Detect which cell encompasses the target text, then output its (x, y) center coordinate. 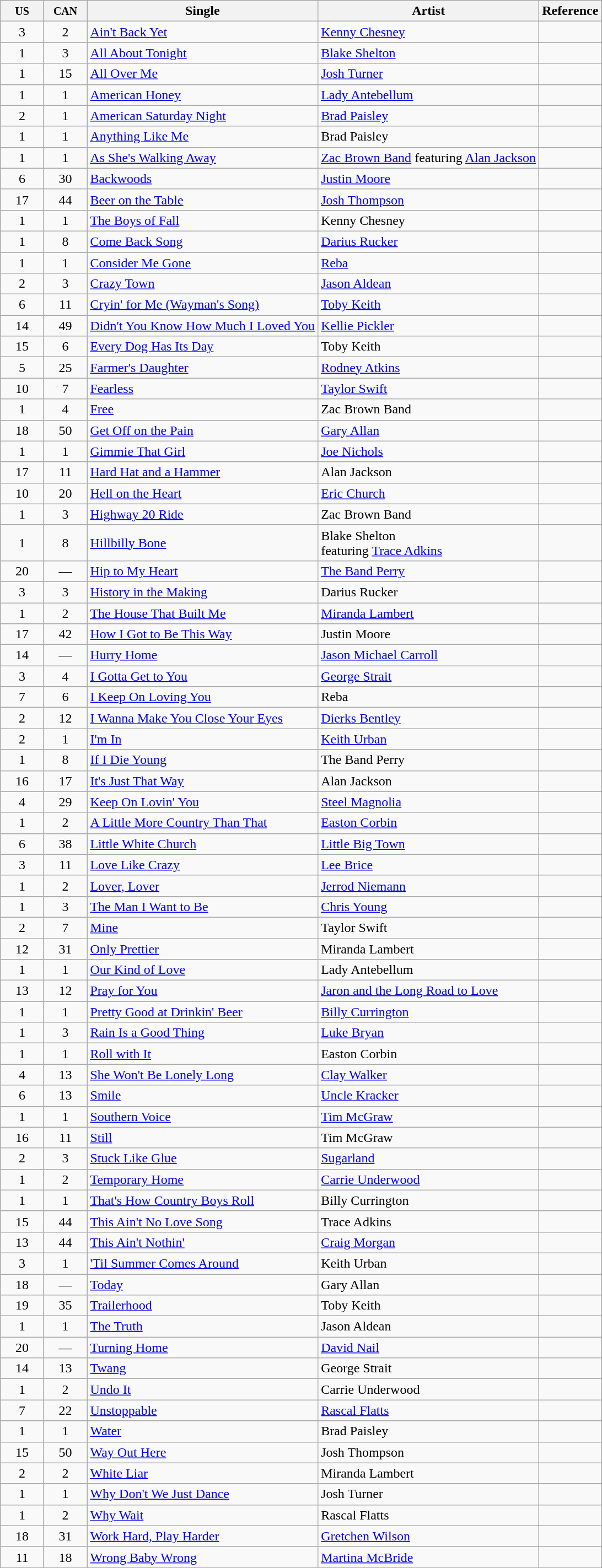
Ain't Back Yet (203, 32)
All Over Me (203, 74)
It's Just That Way (203, 781)
Jaron and the Long Road to Love (429, 991)
That's How Country Boys Roll (203, 1200)
Roll with It (203, 1054)
Cryin' for Me (Wayman's Song) (203, 305)
Hard Hat and a Hammer (203, 472)
Backwoods (203, 179)
Little Big Town (429, 844)
Mine (203, 928)
Joe Nichols (429, 451)
Work Hard, Play Harder (203, 1536)
Anything Like Me (203, 137)
I'm In (203, 739)
CAN (65, 11)
Love Like Crazy (203, 865)
Water (203, 1431)
35 (65, 1306)
Gimmie That Girl (203, 451)
Hell on the Heart (203, 493)
Our Kind of Love (203, 970)
Highway 20 Ride (203, 514)
Eric Church (429, 493)
I Wanna Make You Close Your Eyes (203, 718)
19 (22, 1306)
42 (65, 634)
Keep On Lovin' You (203, 802)
'Til Summer Comes Around (203, 1263)
Smile (203, 1096)
Zac Brown Band featuring Alan Jackson (429, 158)
Every Dog Has Its Day (203, 347)
History in the Making (203, 592)
Wrong Baby Wrong (203, 1557)
Only Prettier (203, 949)
Beer on the Table (203, 200)
Artist (429, 11)
Free (203, 409)
Craig Morgan (429, 1242)
Hip to My Heart (203, 571)
30 (65, 179)
American Honey (203, 95)
Steel Magnolia (429, 802)
Pretty Good at Drinkin' Beer (203, 1012)
29 (65, 802)
Come Back Song (203, 241)
Why Wait (203, 1515)
Single (203, 11)
Chris Young (429, 907)
Southern Voice (203, 1117)
Still (203, 1138)
This Ain't Nothin' (203, 1242)
As She's Walking Away (203, 158)
Sugarland (429, 1159)
Rodney Atkins (429, 368)
Fearless (203, 389)
Farmer's Daughter (203, 368)
Consider Me Gone (203, 263)
Twang (203, 1368)
Little White Church (203, 844)
Crazy Town (203, 284)
Clay Walker (429, 1075)
David Nail (429, 1348)
American Saturday Night (203, 116)
25 (65, 368)
Blake Shelton (429, 53)
Way Out Here (203, 1452)
If I Die Young (203, 760)
Blake Sheltonfeaturing Trace Adkins (429, 542)
Rain Is a Good Thing (203, 1033)
Temporary Home (203, 1179)
Unstoppable (203, 1410)
I Keep On Loving You (203, 697)
Lee Brice (429, 865)
Gretchen Wilson (429, 1536)
Today (203, 1285)
Trace Adkins (429, 1221)
Uncle Kracker (429, 1096)
Jerrod Niemann (429, 886)
All About Tonight (203, 53)
Didn't You Know How Much I Loved You (203, 326)
Turning Home (203, 1348)
Luke Bryan (429, 1033)
Hillbilly Bone (203, 542)
Lover, Lover (203, 886)
US (22, 11)
How I Got to Be This Way (203, 634)
White Liar (203, 1473)
Get Off on the Pain (203, 430)
Jason Michael Carroll (429, 655)
Reference (570, 11)
Dierks Bentley (429, 718)
She Won't Be Lonely Long (203, 1075)
The Man I Want to Be (203, 907)
The Boys of Fall (203, 220)
Undo It (203, 1389)
This Ain't No Love Song (203, 1221)
Trailerhood (203, 1306)
Pray for You (203, 991)
Why Don't We Just Dance (203, 1494)
49 (65, 326)
Hurry Home (203, 655)
The House That Built Me (203, 613)
22 (65, 1410)
5 (22, 368)
The Truth (203, 1327)
Martina McBride (429, 1557)
Kellie Pickler (429, 326)
38 (65, 844)
I Gotta Get to You (203, 676)
Stuck Like Glue (203, 1159)
A Little More Country Than That (203, 823)
